Scan for the cell matching the given text and deliver its (x, y) coordinate at center. 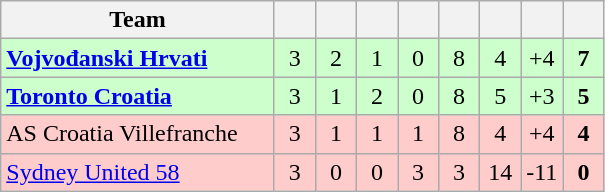
Sydney United 58 (138, 172)
Team (138, 20)
14 (500, 172)
-11 (542, 172)
7 (584, 58)
+3 (542, 96)
Vojvođanski Hrvati (138, 58)
Toronto Croatia (138, 96)
AS Croatia Villefranche (138, 134)
